Scan for the cell matching the given text and deliver its [x, y] coordinate at center. 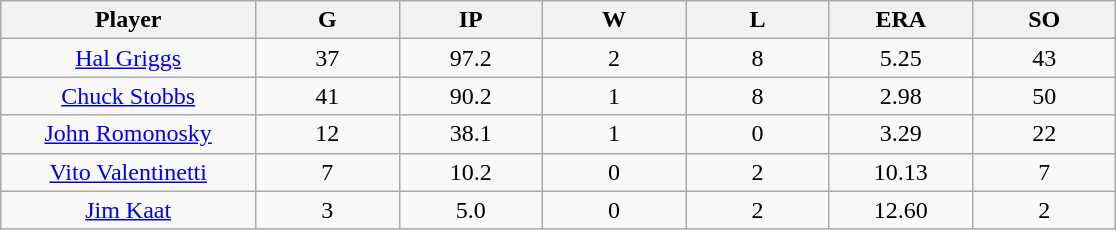
IP [470, 20]
Player [128, 20]
22 [1044, 134]
3 [328, 210]
ERA [900, 20]
SO [1044, 20]
50 [1044, 96]
Jim Kaat [128, 210]
38.1 [470, 134]
5.0 [470, 210]
2.98 [900, 96]
3.29 [900, 134]
12.60 [900, 210]
10.2 [470, 172]
W [614, 20]
John Romonosky [128, 134]
10.13 [900, 172]
G [328, 20]
43 [1044, 58]
37 [328, 58]
97.2 [470, 58]
Vito Valentinetti [128, 172]
90.2 [470, 96]
Chuck Stobbs [128, 96]
12 [328, 134]
5.25 [900, 58]
41 [328, 96]
Hal Griggs [128, 58]
L [758, 20]
